Identify which cell holds the provided text, then report its [x, y] central coordinate. 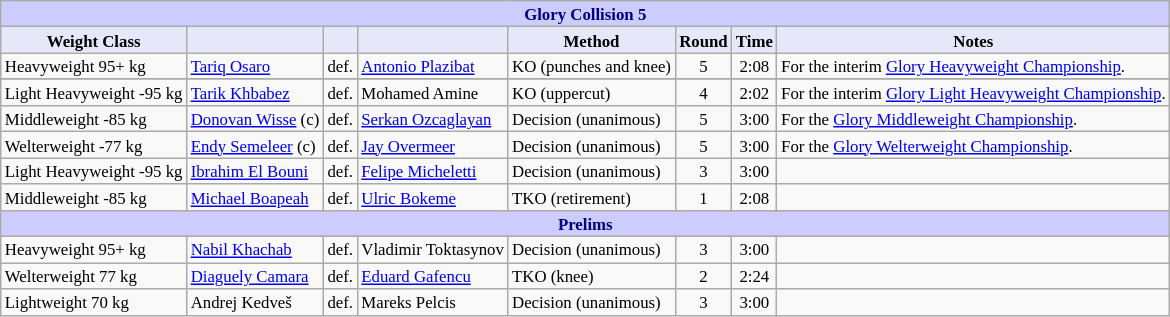
Ibrahim El Bouni [256, 171]
Tariq Osaro [256, 66]
Andrej Kedveš [256, 302]
2 [704, 276]
KO (punches and knee) [592, 66]
2:24 [754, 276]
Tarik Khbabez [256, 93]
Mohamed Amine [432, 93]
Vladimir Toktasynov [432, 250]
1 [704, 197]
Michael Boapeah [256, 197]
Mareks Pelcis [432, 302]
KO (uppercut) [592, 93]
Welterweight 77 kg [94, 276]
Donovan Wisse (c) [256, 119]
4 [704, 93]
Ulric Bokeme [432, 197]
Serkan Ozcaglayan [432, 119]
TKO (knee) [592, 276]
Diaguely Camara [256, 276]
Antonio Plazibat [432, 66]
Endy Semeleer (c) [256, 145]
Jay Overmeer [432, 145]
Time [754, 40]
Felipe Micheletti [432, 171]
For the Glory Middleweight Championship. [974, 119]
Weight Class [94, 40]
Lightweight 70 kg [94, 302]
Glory Collision 5 [586, 14]
Nabil Khachab [256, 250]
Prelims [586, 224]
Welterweight -77 kg [94, 145]
Method [592, 40]
For the Glory Welterweight Championship. [974, 145]
For the interim Glory Heavyweight Championship. [974, 66]
TKO (retirement) [592, 197]
Eduard Gafencu [432, 276]
2:02 [754, 93]
Round [704, 40]
Notes [974, 40]
For the interim Glory Light Heavyweight Championship. [974, 93]
